Determine the (x, y) coordinate at the center of the cell enclosing the given text.  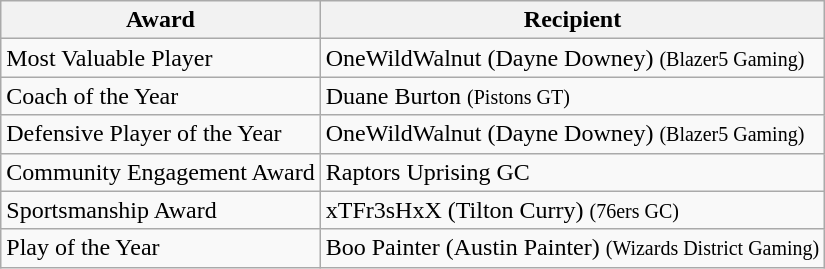
Most Valuable Player (160, 58)
Coach of the Year (160, 96)
Boo Painter (Austin Painter) (Wizards District Gaming) (572, 248)
Sportsmanship Award (160, 210)
Play of the Year (160, 248)
Award (160, 20)
Recipient (572, 20)
Community Engagement Award (160, 172)
Raptors Uprising GC (572, 172)
Defensive Player of the Year (160, 134)
Duane Burton (Pistons GT) (572, 96)
xTFr3sHxX (Tilton Curry) (76ers GC) (572, 210)
